Extract the (x, y) coordinate from the center of the cell holding the provided text.  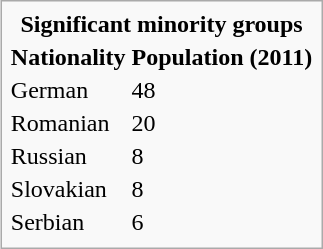
Russian (68, 156)
20 (222, 123)
Slovakian (68, 189)
Romanian (68, 123)
Nationality (68, 57)
Significant minority groups (161, 24)
German (68, 90)
48 (222, 90)
Serbian (68, 222)
6 (222, 222)
Population (2011) (222, 57)
